Determine the [X, Y] coordinate at the center of the cell enclosing the given text.  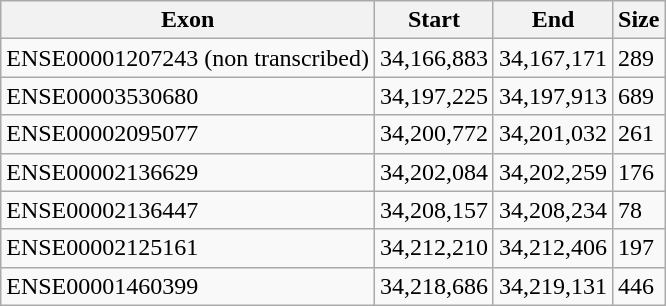
34,201,032 [552, 134]
78 [639, 210]
Start [434, 20]
176 [639, 172]
446 [639, 286]
689 [639, 96]
Size [639, 20]
289 [639, 58]
34,219,131 [552, 286]
34,202,084 [434, 172]
ENSE00001460399 [188, 286]
ENSE00002136447 [188, 210]
34,212,406 [552, 248]
34,208,157 [434, 210]
34,200,772 [434, 134]
ENSE00002095077 [188, 134]
Exon [188, 20]
261 [639, 134]
34,167,171 [552, 58]
197 [639, 248]
34,208,234 [552, 210]
34,218,686 [434, 286]
34,202,259 [552, 172]
ENSE00003530680 [188, 96]
ENSE00002136629 [188, 172]
ENSE00002125161 [188, 248]
End [552, 20]
ENSE00001207243 (non transcribed) [188, 58]
34,212,210 [434, 248]
34,166,883 [434, 58]
34,197,913 [552, 96]
34,197,225 [434, 96]
